Extract the [X, Y] coordinate from the center of the cell holding the provided text.  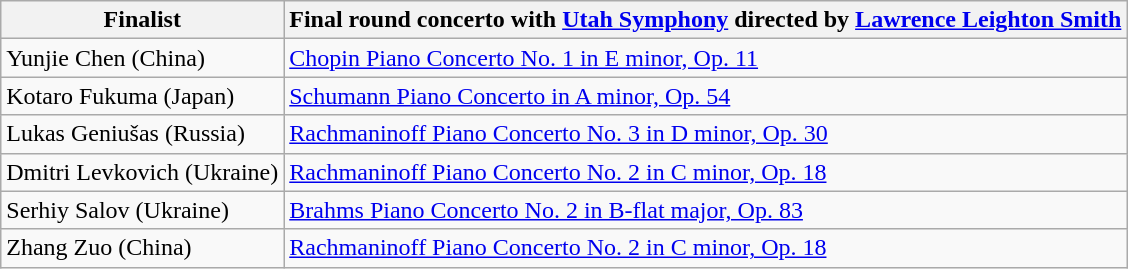
Serhiy Salov (Ukraine) [142, 210]
Finalist [142, 20]
Brahms Piano Concerto No. 2 in B-flat major, Op. 83 [706, 210]
Dmitri Levkovich (Ukraine) [142, 172]
Rachmaninoff Piano Concerto No. 3 in D minor, Op. 30 [706, 134]
Chopin Piano Concerto No. 1 in E minor, Op. 11 [706, 58]
Kotaro Fukuma (Japan) [142, 96]
Yunjie Chen (China) [142, 58]
Final round concerto with Utah Symphony directed by Lawrence Leighton Smith [706, 20]
Lukas Geniušas (Russia) [142, 134]
Schumann Piano Concerto in A minor, Op. 54 [706, 96]
Zhang Zuo (China) [142, 248]
